For the text-containing cell, return its midpoint in [x, y] coordinate format. 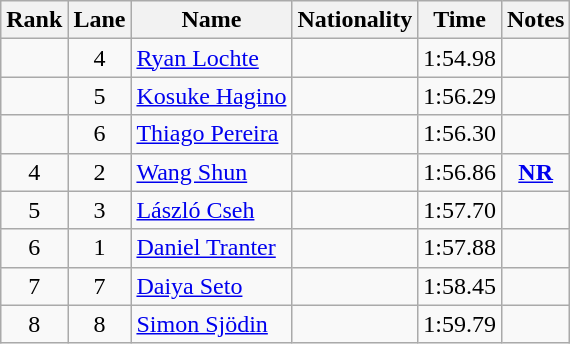
NR [535, 172]
Rank [34, 20]
Lane [100, 20]
Nationality [355, 20]
Notes [535, 20]
Thiago Pereira [212, 134]
Name [212, 20]
3 [100, 210]
1:56.30 [460, 134]
1:54.98 [460, 58]
Daiya Seto [212, 286]
1:57.88 [460, 248]
Simon Sjödin [212, 324]
1:58.45 [460, 286]
1 [100, 248]
László Cseh [212, 210]
Kosuke Hagino [212, 96]
Time [460, 20]
Daniel Tranter [212, 248]
1:57.70 [460, 210]
Wang Shun [212, 172]
Ryan Lochte [212, 58]
1:59.79 [460, 324]
1:56.86 [460, 172]
1:56.29 [460, 96]
2 [100, 172]
